Locate the cell with the specified text and output its (X, Y) center coordinate. 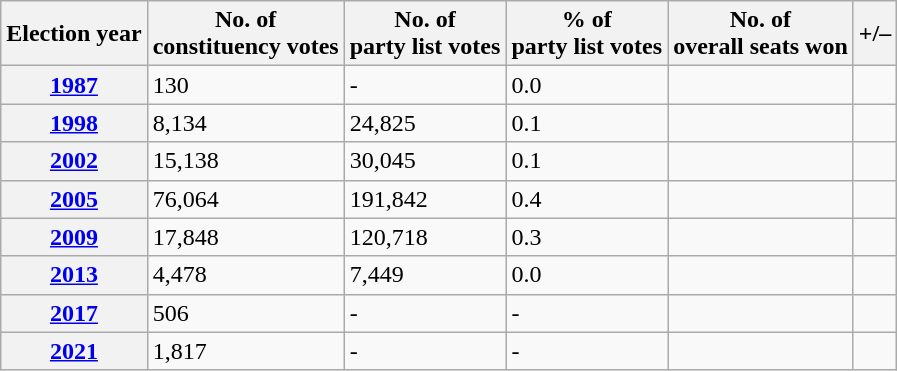
No. ofparty list votes (425, 34)
1,817 (246, 351)
17,848 (246, 237)
1998 (74, 123)
2013 (74, 275)
191,842 (425, 199)
8,134 (246, 123)
2017 (74, 313)
0.4 (587, 199)
2002 (74, 161)
2009 (74, 237)
% ofparty list votes (587, 34)
1987 (74, 85)
130 (246, 85)
+/– (874, 34)
Election year (74, 34)
4,478 (246, 275)
76,064 (246, 199)
No. ofoverall seats won (761, 34)
0.3 (587, 237)
24,825 (425, 123)
2005 (74, 199)
7,449 (425, 275)
2021 (74, 351)
506 (246, 313)
30,045 (425, 161)
No. ofconstituency votes (246, 34)
15,138 (246, 161)
120,718 (425, 237)
